Find where the given text appears and provide that cell's center as (X, Y) coordinate. 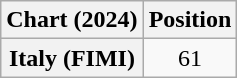
Italy (FIMI) (72, 58)
Chart (2024) (72, 20)
Position (190, 20)
61 (190, 58)
